Scan for the cell matching the given text and deliver its (X, Y) coordinate at center. 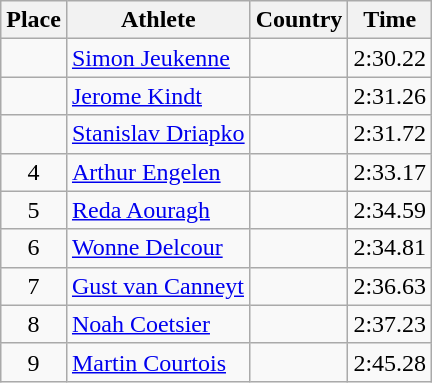
5 (34, 210)
Reda Aouragh (158, 210)
2:33.17 (390, 172)
Stanislav Driapko (158, 134)
Martin Courtois (158, 362)
9 (34, 362)
Noah Coetsier (158, 324)
7 (34, 286)
Athlete (158, 20)
Simon Jeukenne (158, 58)
2:30.22 (390, 58)
8 (34, 324)
2:36.63 (390, 286)
Wonne Delcour (158, 248)
2:34.59 (390, 210)
2:37.23 (390, 324)
Arthur Engelen (158, 172)
2:34.81 (390, 248)
6 (34, 248)
2:45.28 (390, 362)
Place (34, 20)
2:31.26 (390, 96)
Time (390, 20)
Gust van Canneyt (158, 286)
4 (34, 172)
Country (299, 20)
Jerome Kindt (158, 96)
2:31.72 (390, 134)
